Pinpoint the cell where the given text exists, returning its (x, y) midpoint coordinate. 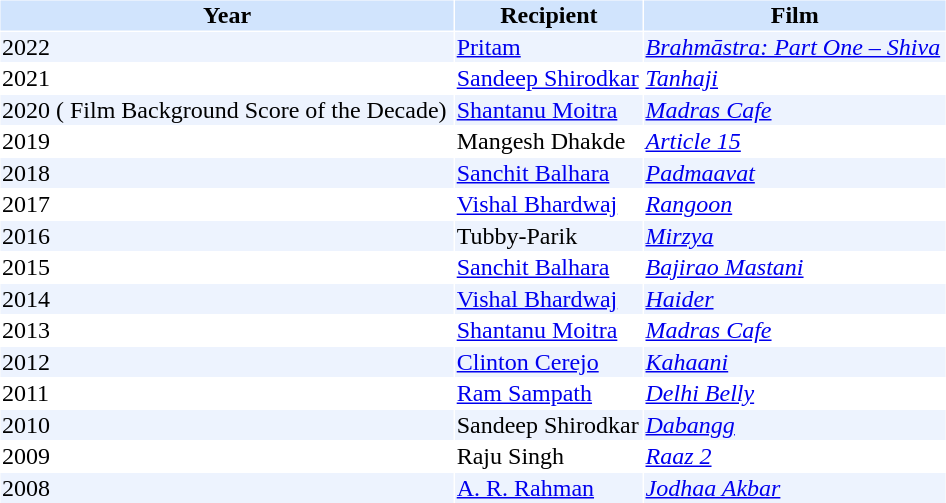
Padmaavat (794, 173)
2016 (226, 236)
2022 (226, 47)
Raaz 2 (794, 457)
Tanhaji (794, 79)
Recipient (548, 15)
2020 ( Film Background Score of the Decade) (226, 110)
2017 (226, 205)
2015 (226, 267)
Clinton Cerejo (548, 362)
Film (794, 15)
2009 (226, 457)
2008 (226, 488)
Ram Sampath (548, 393)
2014 (226, 299)
Mangesh Dhakde (548, 141)
Tubby-Parik (548, 236)
2018 (226, 173)
Mirzya (794, 236)
Rangoon (794, 205)
Haider (794, 299)
2010 (226, 425)
Kahaani (794, 362)
2021 (226, 79)
2011 (226, 393)
Article 15 (794, 141)
Jodhaa Akbar (794, 488)
Raju Singh (548, 457)
Bajirao Mastani (794, 267)
2012 (226, 362)
Brahmāstra: Part One – Shiva (794, 47)
2013 (226, 331)
A. R. Rahman (548, 488)
Year (226, 15)
Dabangg (794, 425)
Delhi Belly (794, 393)
Pritam (548, 47)
2019 (226, 141)
